Return the (x, y) coordinate for the center point of the cell that contains the specified text.  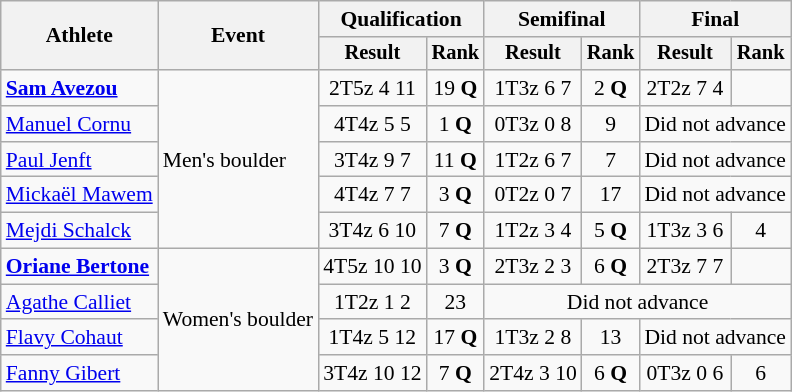
1 Q (456, 124)
Manuel Cornu (80, 124)
2T5z 4 11 (372, 88)
Men's boulder (238, 159)
Mejdi Schalck (80, 231)
4T4z 7 7 (372, 195)
5 Q (611, 231)
Flavy Cohaut (80, 338)
1T3z 2 8 (533, 338)
4 (761, 231)
Women's boulder (238, 320)
11 Q (456, 160)
0T3z 0 8 (533, 124)
2T4z 3 10 (533, 373)
1T2z 6 7 (533, 160)
2T3z 2 3 (533, 267)
Semifinal (562, 19)
Event (238, 36)
2T3z 7 7 (684, 267)
0T3z 0 6 (684, 373)
4T5z 10 10 (372, 267)
1T4z 5 12 (372, 338)
17 (611, 195)
3T4z 9 7 (372, 160)
0T2z 0 7 (533, 195)
3T4z 6 10 (372, 231)
23 (456, 302)
1T2z 3 4 (533, 231)
4T4z 5 5 (372, 124)
6 (761, 373)
Agathe Calliet (80, 302)
Qualification (401, 19)
19 Q (456, 88)
13 (611, 338)
Fanny Gibert (80, 373)
2 Q (611, 88)
1T3z 6 7 (533, 88)
17 Q (456, 338)
7 (611, 160)
Paul Jenft (80, 160)
2T2z 7 4 (684, 88)
1T2z 1 2 (372, 302)
1T3z 3 6 (684, 231)
Oriane Bertone (80, 267)
3T4z 10 12 (372, 373)
Final (715, 19)
Mickaël Mawem (80, 195)
Sam Avezou (80, 88)
9 (611, 124)
Athlete (80, 36)
